For the text-containing cell, return its midpoint in [x, y] coordinate format. 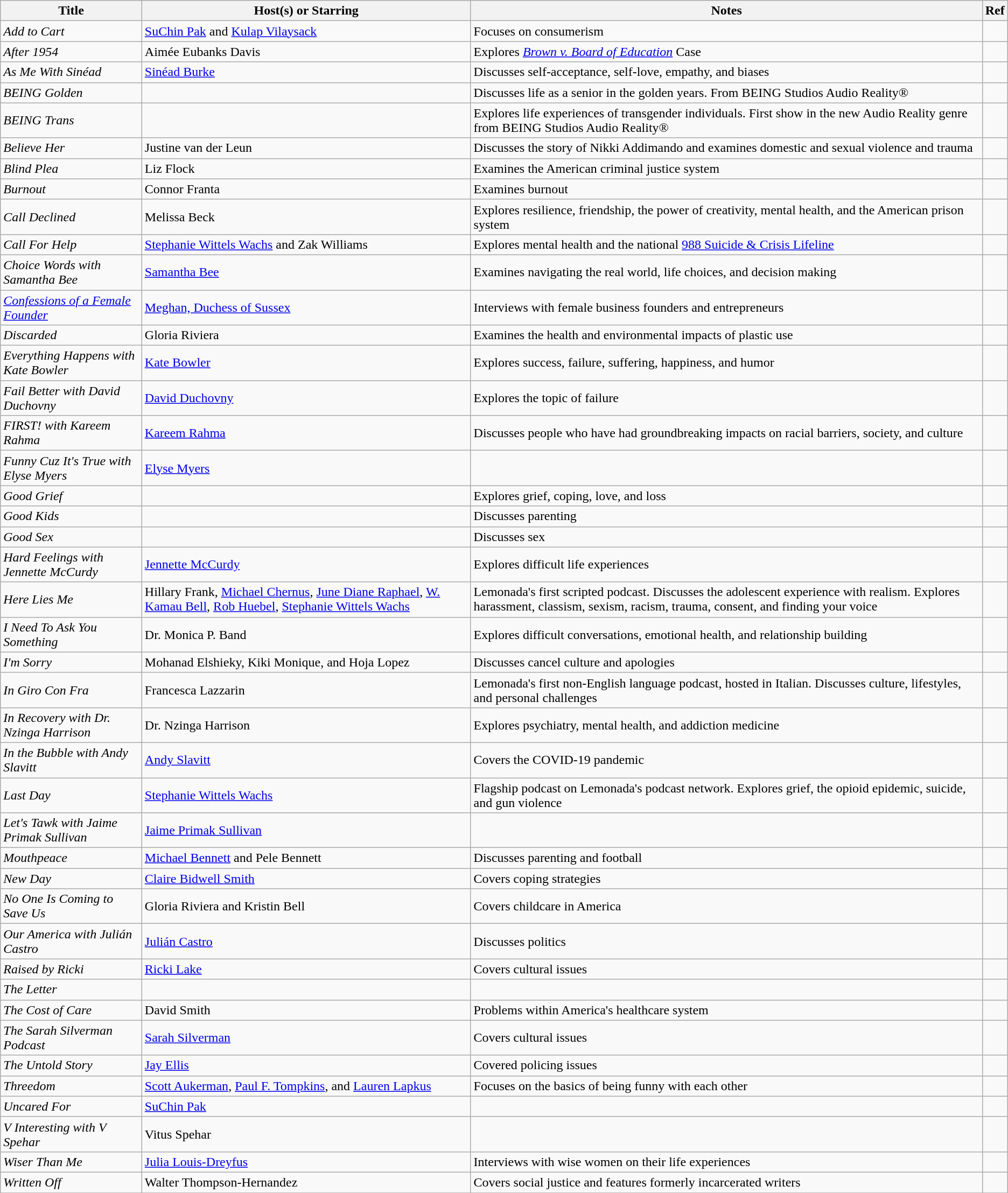
Burnout [71, 189]
In the Bubble with Andy Slavitt [71, 760]
Kate Bowler [306, 363]
Gloria Riviera [306, 335]
Hard Feelings with Jennette McCurdy [71, 564]
Michael Bennett and Pele Bennett [306, 858]
Justine van der Leun [306, 148]
Dr. Nzinga Harrison [306, 725]
Covers social justice and features formerly incarcerated writers [726, 1182]
Notes [726, 11]
Meghan, Duchess of Sussex [306, 307]
SuChin Pak [306, 1106]
The Cost of Care [71, 1010]
I Need To Ask You Something [71, 634]
Sarah Silverman [306, 1038]
Explores life experiences of transgender individuals. First show in the new Audio Reality genre from BEING Studios Audio Reality® [726, 121]
David Smith [306, 1010]
Explores the topic of failure [726, 398]
Examines burnout [726, 189]
No One Is Coming to Save Us [71, 907]
Examines navigating the real world, life choices, and decision making [726, 272]
Explores resilience, friendship, the power of creativity, mental health, and the American prison system [726, 216]
SuChin Pak and Kulap Vilaysack [306, 31]
Scott Aukerman, Paul F. Tompkins, and Lauren Lapkus [306, 1086]
Add to Cart [71, 31]
Discusses self-acceptance, self-love, empathy, and biases [726, 72]
David Duchovny [306, 398]
Covers the COVID-19 pandemic [726, 760]
Explores success, failure, suffering, happiness, and humor [726, 363]
BEING Golden [71, 93]
Call For Help [71, 244]
Problems within America's healthcare system [726, 1010]
I'm Sorry [71, 662]
Good Grief [71, 496]
Focuses on the basics of being funny with each other [726, 1086]
Stephanie Wittels Wachs [306, 795]
Interviews with female business founders and entrepreneurs [726, 307]
Last Day [71, 795]
Examines the American criminal justice system [726, 169]
Discusses the story of Nikki Addimando and examines domestic and sexual violence and trauma [726, 148]
Covers coping strategies [726, 879]
Covers childcare in America [726, 907]
Gloria Riviera and Kristin Bell [306, 907]
Jaime Primak Sullivan [306, 830]
Host(s) or Starring [306, 11]
BEING Trans [71, 121]
Lemonada's first non-English language podcast, hosted in Italian. Discusses culture, lifestyles, and personal challenges [726, 690]
Fail Better with David Duchovny [71, 398]
Ref [995, 11]
Discusses parenting and football [726, 858]
Vitus Spehar [306, 1134]
After 1954 [71, 52]
Written Off [71, 1182]
Mouthpeace [71, 858]
As Me With Sinéad [71, 72]
FIRST! with Kareem Rahma [71, 433]
Explores difficult life experiences [726, 564]
Connor Franta [306, 189]
Covered policing issues [726, 1065]
Sinéad Burke [306, 72]
Samantha Bee [306, 272]
Discusses people who have had groundbreaking impacts on racial barriers, society, and culture [726, 433]
Kareem Rahma [306, 433]
Discusses life as a senior in the golden years. From BEING Studios Audio Reality® [726, 93]
Claire Bidwell Smith [306, 879]
Jennette McCurdy [306, 564]
Good Kids [71, 516]
The Letter [71, 990]
Discusses parenting [726, 516]
Jay Ellis [306, 1065]
Liz Flock [306, 169]
The Untold Story [71, 1065]
Explores psychiatry, mental health, and addiction medicine [726, 725]
Discarded [71, 335]
Walter Thompson-Hernandez [306, 1182]
Aimée Eubanks Davis [306, 52]
Examines the health and environmental impacts of plastic use [726, 335]
Explores grief, coping, love, and loss [726, 496]
Hillary Frank, Michael Chernus, June Diane Raphael, W. Kamau Bell, Rob Huebel, Stephanie Wittels Wachs [306, 600]
Uncared For [71, 1106]
Discusses sex [726, 537]
Discusses politics [726, 941]
Title [71, 11]
Here Lies Me [71, 600]
Elyse Myers [306, 468]
In Recovery with Dr. Nzinga Harrison [71, 725]
Explores difficult conversations, emotional health, and relationship building [726, 634]
Julia Louis-Dreyfus [306, 1162]
Interviews with wise women on their life experiences [726, 1162]
Discusses cancel culture and apologies [726, 662]
Explores Brown v. Board of Education Case [726, 52]
Focuses on consumerism [726, 31]
Let's Tawk with Jaime Primak Sullivan [71, 830]
Confessions of a Female Founder [71, 307]
Blind Plea [71, 169]
Our America with Julián Castro [71, 941]
V Interesting with V Spehar [71, 1134]
Explores mental health and the national 988 Suicide & Crisis Lifeline [726, 244]
Choice Words with Samantha Bee [71, 272]
Funny Cuz It's True with Elyse Myers [71, 468]
In Giro Con Fra [71, 690]
Believe Her [71, 148]
Call Declined [71, 216]
Andy Slavitt [306, 760]
Threedom [71, 1086]
Ricki Lake [306, 969]
Mohanad Elshieky, Kiki Monique, and Hoja Lopez [306, 662]
Julián Castro [306, 941]
Stephanie Wittels Wachs and Zak Williams [306, 244]
Francesca Lazzarin [306, 690]
Dr. Monica P. Band [306, 634]
The Sarah Silverman Podcast [71, 1038]
Everything Happens with Kate Bowler [71, 363]
New Day [71, 879]
Raised by Ricki [71, 969]
Good Sex [71, 537]
Melissa Beck [306, 216]
Flagship podcast on Lemonada's podcast network. Explores grief, the opioid epidemic, suicide, and gun violence [726, 795]
Wiser Than Me [71, 1162]
